Identify which cell holds the provided text, then report its (x, y) central coordinate. 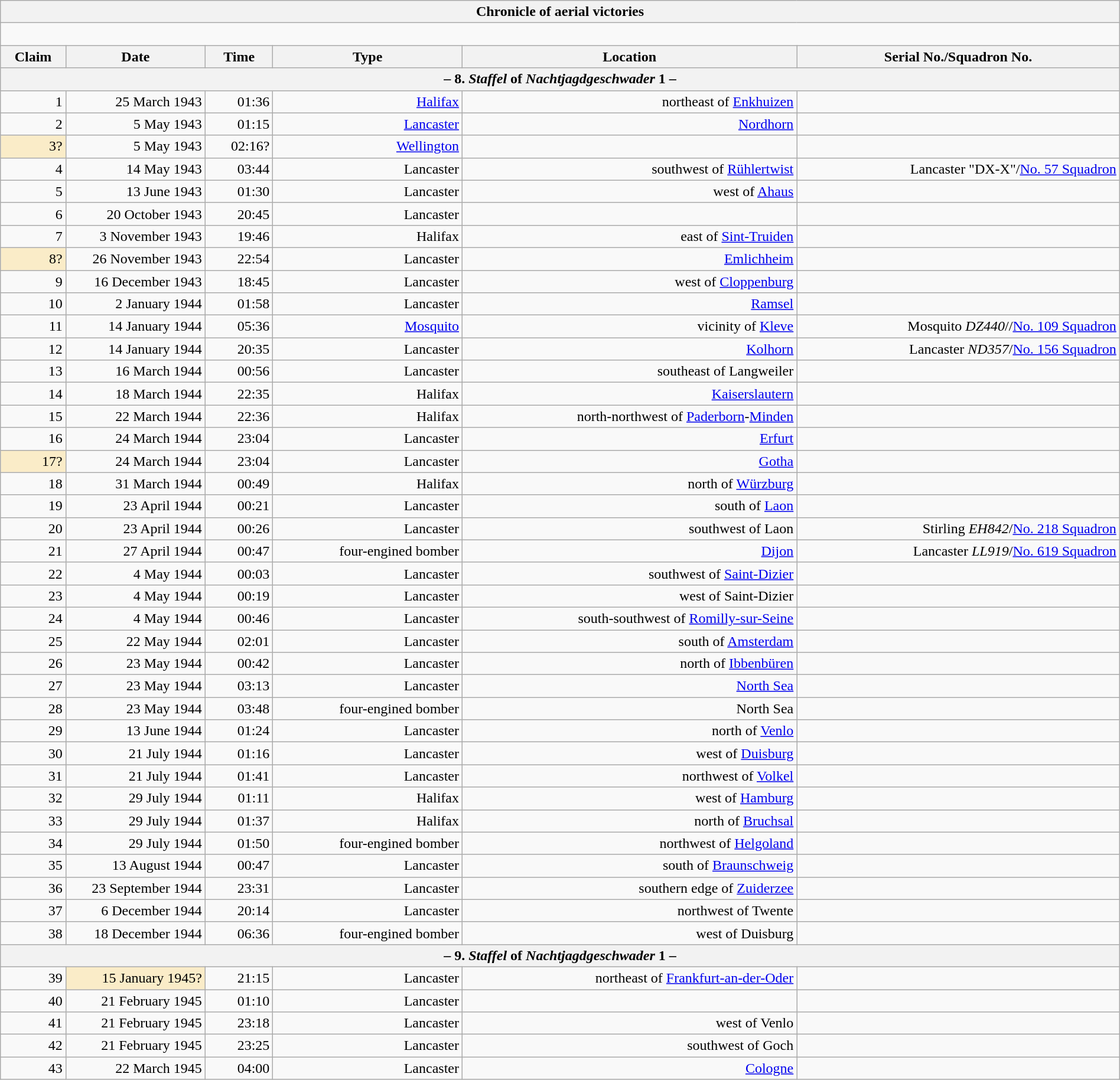
01:58 (239, 304)
Lancaster ND357/No. 156 Squadron (958, 349)
Stirling EH842/No. 218 Squadron (958, 528)
04:00 (239, 1068)
25 March 1943 (135, 102)
00:03 (239, 573)
02:01 (239, 641)
5 (33, 191)
Chronicle of aerial victories (560, 12)
southwest of Goch (630, 1046)
32 (33, 798)
southern edge of Zuiderzee (630, 888)
19:46 (239, 236)
31 (33, 776)
18:45 (239, 282)
north of Ibbenbüren (630, 664)
01:37 (239, 821)
43 (33, 1068)
16 March 1944 (135, 371)
1 (33, 102)
40 (33, 1001)
00:46 (239, 618)
Time (239, 57)
22:36 (239, 416)
Lancaster "DX-X"/No. 57 Squadron (958, 169)
01:15 (239, 124)
14 May 1943 (135, 169)
01:36 (239, 102)
31 March 1944 (135, 484)
01:10 (239, 1001)
Mosquito DZ440//No. 109 Squadron (958, 327)
01:24 (239, 731)
03:48 (239, 709)
northwest of Volkel (630, 776)
Type (367, 57)
06:36 (239, 933)
north of Bruchsal (630, 821)
13 June 1943 (135, 191)
3 November 1943 (135, 236)
22:54 (239, 259)
27 April 1944 (135, 551)
northwest of Twente (630, 911)
00:56 (239, 371)
27 (33, 686)
03:13 (239, 686)
22 (33, 573)
13 June 1944 (135, 731)
23 (33, 596)
05:36 (239, 327)
12 (33, 349)
00:49 (239, 484)
vicinity of Kleve (630, 327)
Wellington (367, 146)
16 December 1943 (135, 282)
18 December 1944 (135, 933)
southeast of Langweiler (630, 371)
south of Laon (630, 506)
01:41 (239, 776)
26 (33, 664)
20 October 1943 (135, 214)
03:44 (239, 169)
northwest of Helgoland (630, 843)
23:18 (239, 1023)
Nordhorn (630, 124)
Gotha (630, 461)
south-southwest of Romilly-sur-Seine (630, 618)
18 March 1944 (135, 394)
northeast of Enkhuizen (630, 102)
23 September 1944 (135, 888)
3? (33, 146)
01:11 (239, 798)
Ramsel (630, 304)
west of Hamburg (630, 798)
15 (33, 416)
Cologne (630, 1068)
2 January 1944 (135, 304)
20:35 (239, 349)
01:30 (239, 191)
4 (33, 169)
21:15 (239, 978)
34 (33, 843)
23:31 (239, 888)
– 9. Staffel of Nachtjagdgeschwader 1 – (560, 955)
Location (630, 57)
16 (33, 439)
south of Braunschweig (630, 866)
02:16? (239, 146)
9 (33, 282)
39 (33, 978)
west of Saint-Dizier (630, 596)
north of Venlo (630, 731)
west of Ahaus (630, 191)
29 (33, 731)
21 (33, 551)
northeast of Frankfurt-an-der-Oder (630, 978)
17? (33, 461)
Erfurt (630, 439)
35 (33, 866)
6 (33, 214)
east of Sint-Truiden (630, 236)
20:14 (239, 911)
00:21 (239, 506)
– 8. Staffel of Nachtjagdgeschwader 1 – (560, 79)
Date (135, 57)
north of Würzburg (630, 484)
Serial No./Squadron No. (958, 57)
18 (33, 484)
Mosquito (367, 327)
south of Amsterdam (630, 641)
30 (33, 753)
10 (33, 304)
Emlichheim (630, 259)
01:16 (239, 753)
Dijon (630, 551)
southwest of Saint-Dizier (630, 573)
west of Venlo (630, 1023)
13 (33, 371)
00:26 (239, 528)
00:42 (239, 664)
41 (33, 1023)
22 March 1945 (135, 1068)
25 (33, 641)
22 May 1944 (135, 641)
Kaiserslautern (630, 394)
north-northwest of Paderborn-Minden (630, 416)
southwest of Rühlertwist (630, 169)
20 (33, 528)
42 (33, 1046)
Claim (33, 57)
2 (33, 124)
38 (33, 933)
24 (33, 618)
13 August 1944 (135, 866)
20:45 (239, 214)
01:50 (239, 843)
Lancaster LL919/No. 619 Squadron (958, 551)
36 (33, 888)
26 November 1943 (135, 259)
southwest of Laon (630, 528)
19 (33, 506)
west of Cloppenburg (630, 282)
37 (33, 911)
28 (33, 709)
Kolhorn (630, 349)
14 (33, 394)
00:19 (239, 596)
8? (33, 259)
11 (33, 327)
33 (33, 821)
15 January 1945? (135, 978)
22 March 1944 (135, 416)
6 December 1944 (135, 911)
22:35 (239, 394)
23:25 (239, 1046)
7 (33, 236)
